For the text-containing cell, return its midpoint in (x, y) coordinate format. 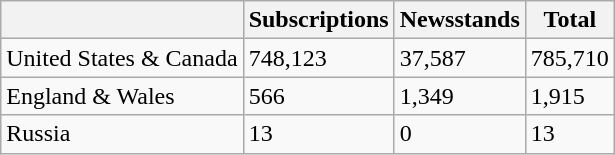
Russia (122, 134)
1,915 (570, 96)
0 (460, 134)
United States & Canada (122, 58)
1,349 (460, 96)
Newsstands (460, 20)
566 (318, 96)
748,123 (318, 58)
37,587 (460, 58)
Total (570, 20)
England & Wales (122, 96)
Subscriptions (318, 20)
785,710 (570, 58)
